Identify which cell holds the provided text, then report its (x, y) central coordinate. 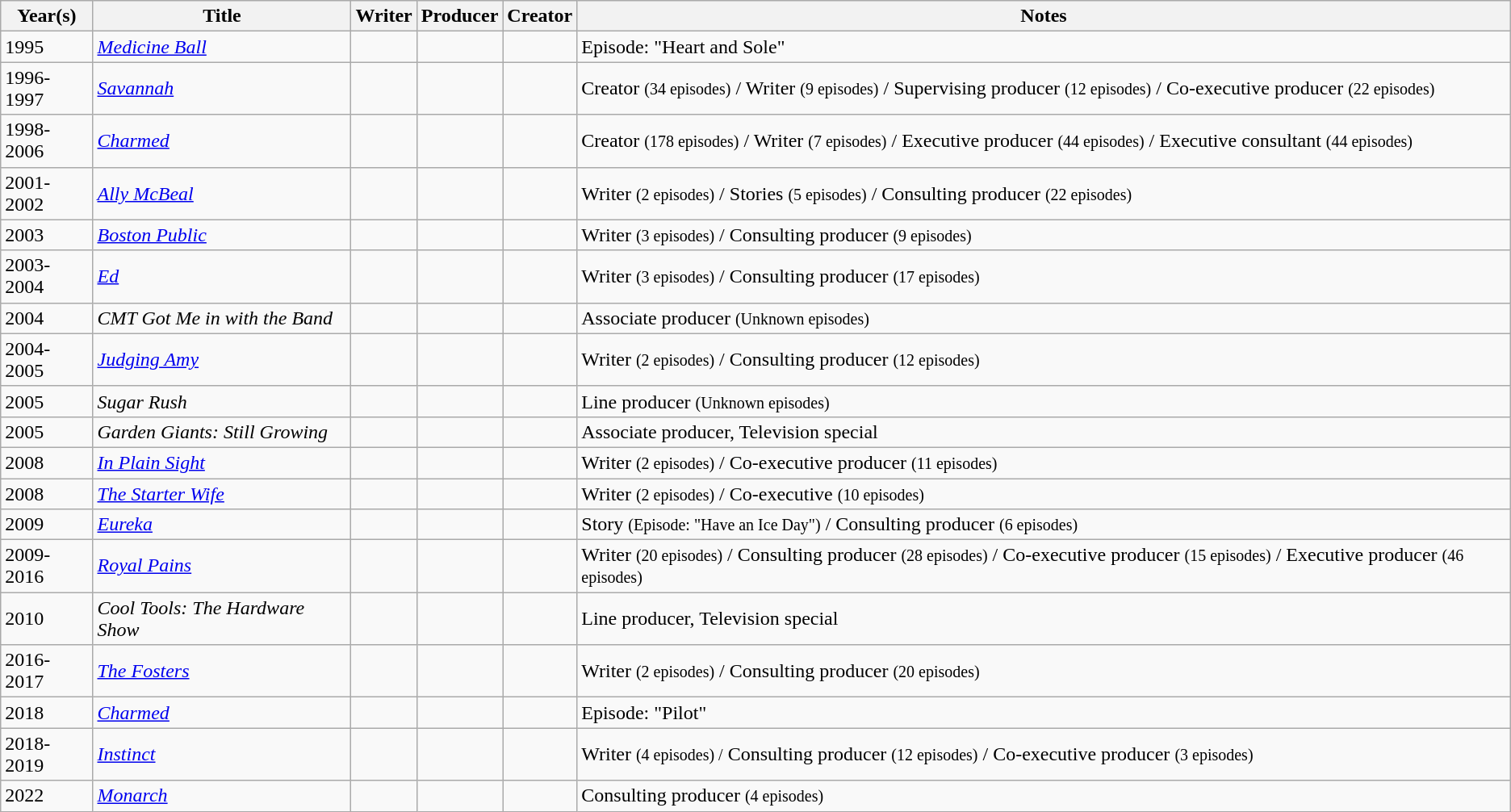
Line producer, Television special (1044, 618)
Royal Pains (222, 567)
Writer (2 episodes) / Consulting producer (12 episodes) (1044, 360)
2009-2016 (47, 567)
2022 (47, 796)
The Fosters (222, 672)
Consulting producer (4 episodes) (1044, 796)
Writer (2 episodes) / Stories (5 episodes) / Consulting producer (22 episodes) (1044, 194)
Savannah (222, 89)
Writer (3 episodes) / Consulting producer (17 episodes) (1044, 276)
Year(s) (47, 16)
In Plain Sight (222, 463)
Writer (20 episodes) / Consulting producer (28 episodes) / Co-executive producer (15 episodes) / Executive producer (46 episodes) (1044, 567)
Ally McBeal (222, 194)
Writer (2 episodes) / Co-executive producer (11 episodes) (1044, 463)
Writer (384, 16)
2010 (47, 618)
2004-2005 (47, 360)
2001-2002 (47, 194)
Associate producer (Unknown episodes) (1044, 318)
The Starter Wife (222, 493)
Garden Giants: Still Growing (222, 432)
Writer (4 episodes) / Consulting producer (12 episodes) / Co-executive producer (3 episodes) (1044, 754)
Creator (540, 16)
Instinct (222, 754)
Creator (34 episodes) / Writer (9 episodes) / Supervising producer (12 episodes) / Co-executive producer (22 episodes) (1044, 89)
1995 (47, 47)
CMT Got Me in with the Band (222, 318)
2018 (47, 713)
Cool Tools: The Hardware Show (222, 618)
1998-2006 (47, 140)
Creator (178 episodes) / Writer (7 episodes) / Executive producer (44 episodes) / Executive consultant (44 episodes) (1044, 140)
Episode: "Pilot" (1044, 713)
Associate producer, Television special (1044, 432)
Writer (3 episodes) / Consulting producer (9 episodes) (1044, 235)
2003 (47, 235)
Eureka (222, 525)
1996-1997 (47, 89)
Producer (460, 16)
2003-2004 (47, 276)
Medicine Ball (222, 47)
Ed (222, 276)
Notes (1044, 16)
Writer (2 episodes) / Co-executive (10 episodes) (1044, 493)
Writer (2 episodes) / Consulting producer (20 episodes) (1044, 672)
2004 (47, 318)
Story (Episode: "Have an Ice Day") / Consulting producer (6 episodes) (1044, 525)
Monarch (222, 796)
2018-2019 (47, 754)
Episode: "Heart and Sole" (1044, 47)
Line producer (Unknown episodes) (1044, 401)
2016-2017 (47, 672)
2009 (47, 525)
Judging Amy (222, 360)
Title (222, 16)
Boston Public (222, 235)
Sugar Rush (222, 401)
